Return (X, Y) of the center of cell containing provided text 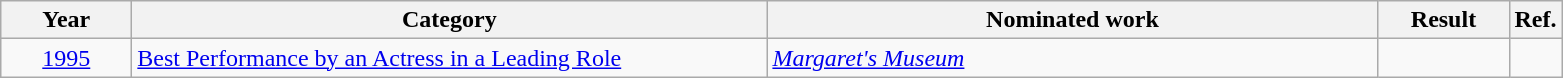
1995 (66, 58)
Year (66, 20)
Ref. (1536, 20)
Nominated work (1072, 20)
Best Performance by an Actress in a Leading Role (450, 58)
Category (450, 20)
Margaret's Museum (1072, 58)
Result (1444, 20)
